Return the (x, y) coordinate for the center point of the cell that contains the specified text.  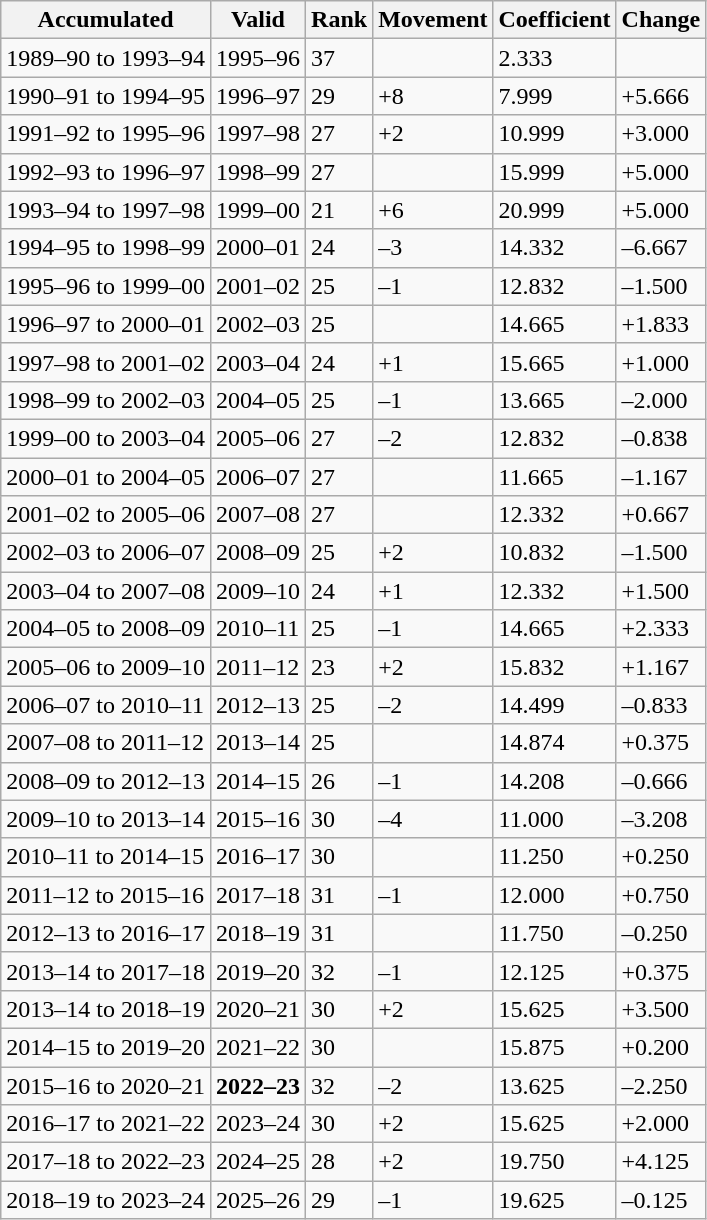
2015–16 (258, 819)
2007–08 (258, 515)
2014–15 (258, 781)
1994–95 to 1998–99 (106, 248)
23 (340, 667)
15.875 (554, 1047)
+4.125 (661, 1162)
2016–17 to 2021–22 (106, 1124)
2007–08 to 2011–12 (106, 743)
2005–06 (258, 438)
+0.250 (661, 857)
+2.000 (661, 1124)
10.832 (554, 553)
2010–11 to 2014–15 (106, 857)
11.750 (554, 933)
14.208 (554, 781)
2022–23 (258, 1085)
–3 (433, 248)
1999–00 to 2003–04 (106, 438)
+1.000 (661, 362)
+3.000 (661, 134)
1995–96 to 1999–00 (106, 286)
14.874 (554, 743)
1992–93 to 1996–97 (106, 172)
1990–91 to 1994–95 (106, 96)
11.250 (554, 857)
2008–09 to 2012–13 (106, 781)
2.333 (554, 58)
19.625 (554, 1200)
2004–05 to 2008–09 (106, 629)
37 (340, 58)
11.665 (554, 477)
2017–18 (258, 895)
–0.250 (661, 933)
26 (340, 781)
+1.833 (661, 324)
–2.000 (661, 400)
1991–92 to 1995–96 (106, 134)
Change (661, 20)
1997–98 to 2001–02 (106, 362)
–0.833 (661, 705)
1995–96 (258, 58)
+5.666 (661, 96)
–3.208 (661, 819)
2000–01 to 2004–05 (106, 477)
2024–25 (258, 1162)
+3.500 (661, 1009)
2004–05 (258, 400)
Accumulated (106, 20)
2000–01 (258, 248)
10.999 (554, 134)
+0.200 (661, 1047)
2001–02 to 2005–06 (106, 515)
2011–12 (258, 667)
7.999 (554, 96)
2009–10 to 2013–14 (106, 819)
2013–14 (258, 743)
2005–06 to 2009–10 (106, 667)
2016–17 (258, 857)
2006–07 (258, 477)
+2.333 (661, 629)
2010–11 (258, 629)
2015–16 to 2020–21 (106, 1085)
–4 (433, 819)
Valid (258, 20)
+6 (433, 210)
1996–97 to 2000–01 (106, 324)
2009–10 (258, 591)
19.750 (554, 1162)
+1.500 (661, 591)
Rank (340, 20)
2023–24 (258, 1124)
28 (340, 1162)
Coefficient (554, 20)
2003–04 (258, 362)
12.000 (554, 895)
1997–98 (258, 134)
13.625 (554, 1085)
–1.167 (661, 477)
+0.750 (661, 895)
2025–26 (258, 1200)
2003–04 to 2007–08 (106, 591)
+0.667 (661, 515)
20.999 (554, 210)
2012–13 to 2016–17 (106, 933)
2013–14 to 2017–18 (106, 971)
14.332 (554, 248)
–0.838 (661, 438)
2002–03 (258, 324)
1998–99 (258, 172)
–0.666 (661, 781)
2014–15 to 2019–20 (106, 1047)
–2.250 (661, 1085)
1998–99 to 2002–03 (106, 400)
21 (340, 210)
1996–97 (258, 96)
2021–22 (258, 1047)
2020–21 (258, 1009)
1989–90 to 1993–94 (106, 58)
2012–13 (258, 705)
15.665 (554, 362)
2013–14 to 2018–19 (106, 1009)
+1.167 (661, 667)
15.999 (554, 172)
–6.667 (661, 248)
2018–19 (258, 933)
Movement (433, 20)
+8 (433, 96)
14.499 (554, 705)
2001–02 (258, 286)
2006–07 to 2010–11 (106, 705)
2018–19 to 2023–24 (106, 1200)
11.000 (554, 819)
2019–20 (258, 971)
13.665 (554, 400)
1999–00 (258, 210)
15.832 (554, 667)
2008–09 (258, 553)
1993–94 to 1997–98 (106, 210)
12.125 (554, 971)
–0.125 (661, 1200)
2011–12 to 2015–16 (106, 895)
2017–18 to 2022–23 (106, 1162)
2002–03 to 2006–07 (106, 553)
